Return the (X, Y) coordinate for the center point of the cell that contains the specified text.  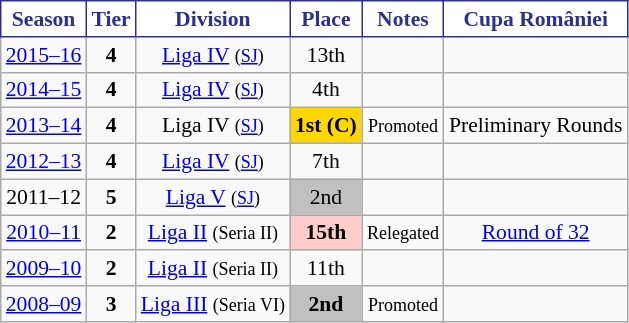
Relegated (403, 233)
Notes (403, 19)
2008–09 (44, 304)
Place (326, 19)
2010–11 (44, 233)
2015–16 (44, 55)
Cupa României (536, 19)
Preliminary Rounds (536, 126)
Liga V (SJ) (213, 197)
2013–14 (44, 126)
5 (110, 197)
3 (110, 304)
1st (C) (326, 126)
Tier (110, 19)
Division (213, 19)
7th (326, 162)
4th (326, 90)
2009–10 (44, 269)
2011–12 (44, 197)
Round of 32 (536, 233)
15th (326, 233)
11th (326, 269)
2014–15 (44, 90)
Season (44, 19)
Liga III (Seria VI) (213, 304)
13th (326, 55)
2012–13 (44, 162)
